Extract the [x, y] coordinate from the center of the cell holding the provided text.  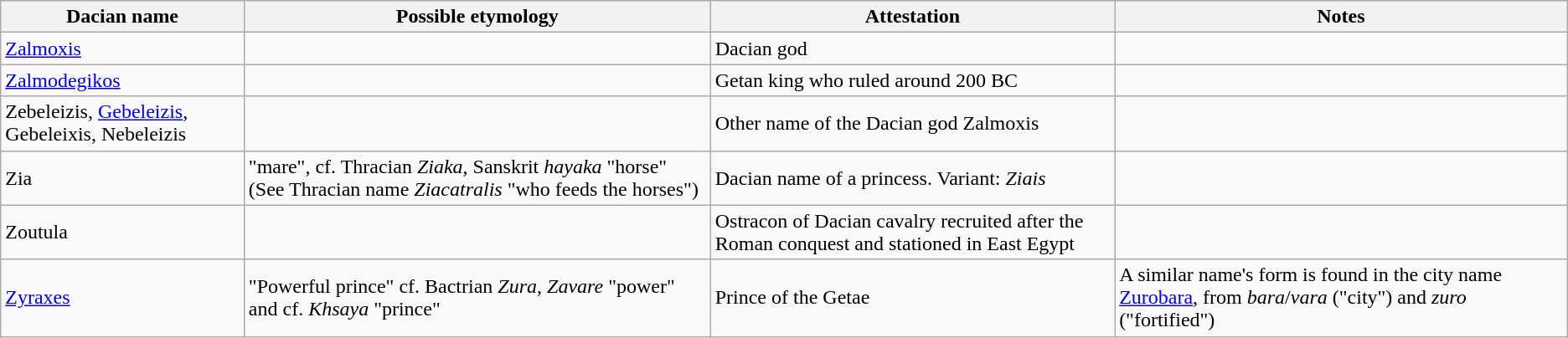
"Powerful prince" cf. Bactrian Zura, Zavare "power" and cf. Khsaya "prince" [477, 298]
Notes [1342, 17]
Other name of the Dacian god Zalmoxis [912, 124]
"mare", cf. Thracian Ziaka, Sanskrit hayaka "horse" (See Thracian name Ziacatralis "who feeds the horses") [477, 177]
Getan king who ruled around 200 BC [912, 80]
Zalmodegikos [122, 80]
A similar name's form is found in the city name Zurobara, from bara/vara ("city") and zuro ("fortified") [1342, 298]
Zia [122, 177]
Zoutula [122, 233]
Zyraxes [122, 298]
Zalmoxis [122, 49]
Attestation [912, 17]
Zebeleizis, Gebeleizis, Gebeleixis, Nebeleizis [122, 124]
Dacian name [122, 17]
Dacian god [912, 49]
Possible etymology [477, 17]
Dacian name of a princess. Variant: Ziais [912, 177]
Prince of the Getae [912, 298]
Ostracon of Dacian cavalry recruited after the Roman conquest and stationed in East Egypt [912, 233]
